Return (x, y) of the center of cell containing provided text 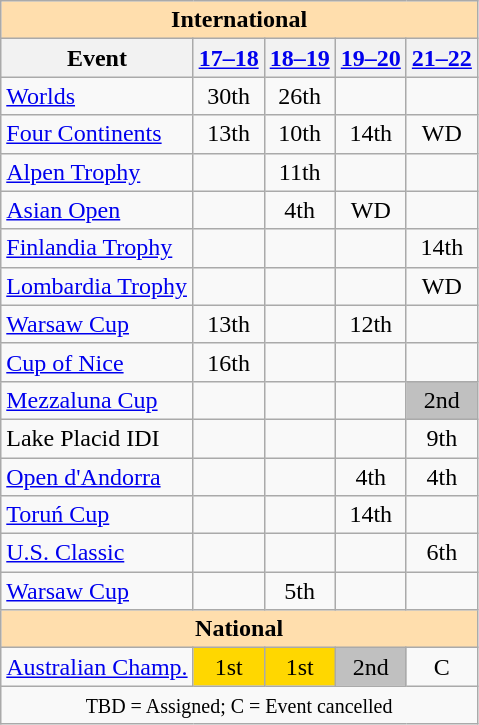
Worlds (97, 96)
Cup of Nice (97, 362)
Mezzaluna Cup (97, 400)
10th (300, 134)
30th (228, 96)
Event (97, 58)
National (240, 629)
19–20 (370, 58)
Asian Open (97, 210)
Alpen Trophy (97, 172)
21–22 (442, 58)
Toruń Cup (97, 515)
18–19 (300, 58)
International (240, 20)
9th (442, 438)
Four Continents (97, 134)
11th (300, 172)
Open d'Andorra (97, 477)
Australian Champ. (97, 667)
17–18 (228, 58)
26th (300, 96)
5th (300, 591)
12th (370, 324)
U.S. Classic (97, 553)
16th (228, 362)
6th (442, 553)
Lombardia Trophy (97, 286)
TBD = Assigned; C = Event cancelled (240, 705)
Lake Placid IDI (97, 438)
C (442, 667)
Finlandia Trophy (97, 248)
